Return (X, Y) of the center of cell containing provided text 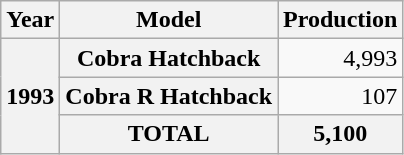
107 (340, 96)
TOTAL (169, 134)
5,100 (340, 134)
1993 (30, 96)
4,993 (340, 58)
Cobra Hatchback (169, 58)
Model (169, 20)
Production (340, 20)
Year (30, 20)
Cobra R Hatchback (169, 96)
